Return (x, y) of the center of cell containing provided text 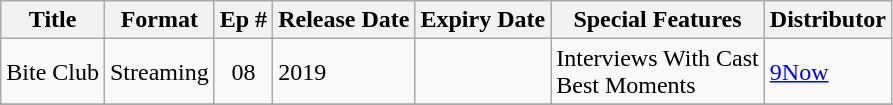
2019 (344, 72)
Release Date (344, 20)
Format (159, 20)
Special Features (658, 20)
Bite Club (53, 72)
08 (243, 72)
Interviews With CastBest Moments (658, 72)
Streaming (159, 72)
Title (53, 20)
Ep # (243, 20)
Expiry Date (483, 20)
9Now (828, 72)
Distributor (828, 20)
